Output the (X, Y) coordinate of the center of the cell containing the given text.  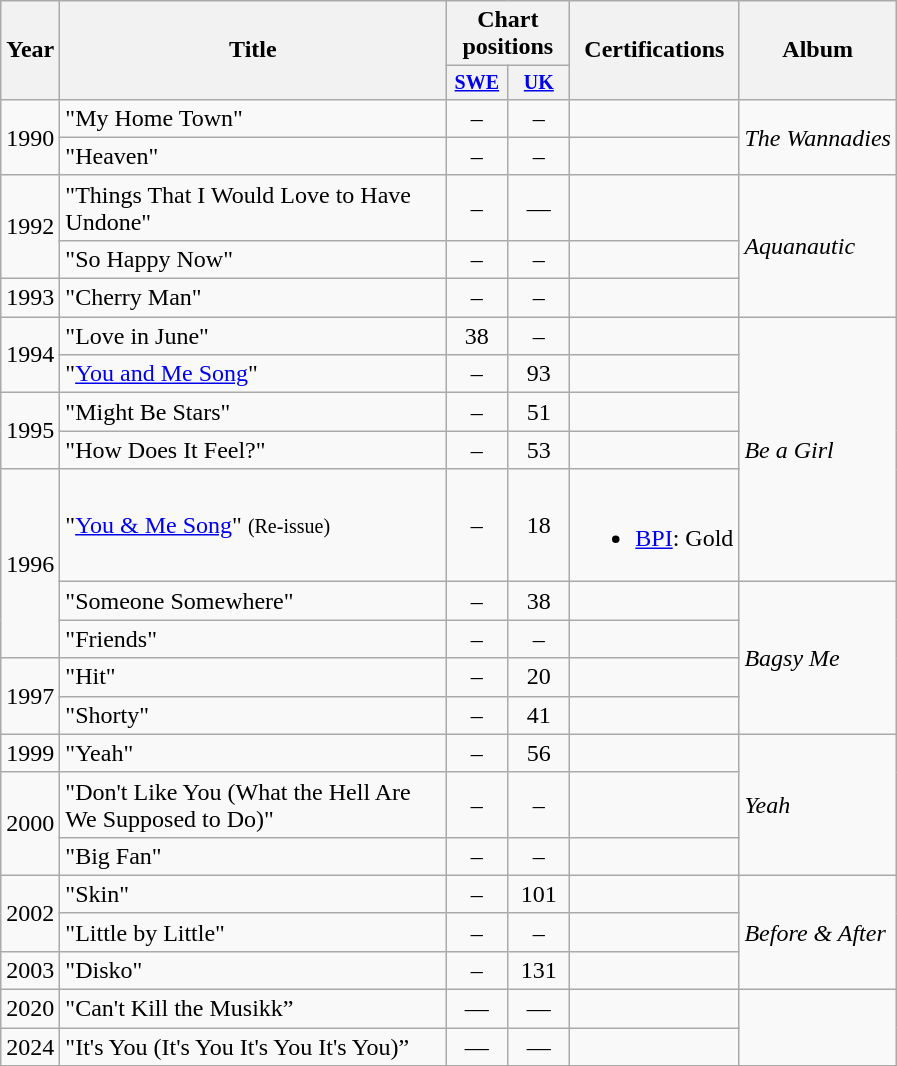
"Little by Little" (253, 932)
BPI: Gold (654, 526)
The Wannadies (818, 137)
Bagsy Me (818, 658)
"My Home Town" (253, 118)
"Might Be Stars" (253, 412)
1996 (30, 564)
2002 (30, 913)
1999 (30, 753)
2020 (30, 1009)
1990 (30, 137)
Aquanautic (818, 246)
Album (818, 50)
"You and Me Song" (253, 374)
Chart positions (508, 34)
SWE (477, 82)
53 (539, 450)
Title (253, 50)
1992 (30, 226)
"Things That I Would Love to Have Undone" (253, 208)
2024 (30, 1047)
"Big Fan" (253, 856)
51 (539, 412)
"Heaven" (253, 156)
"How Does It Feel?" (253, 450)
"Disko" (253, 970)
"So Happy Now" (253, 259)
2003 (30, 970)
"Love in June" (253, 336)
"Don't Like You (What the Hell Are We Supposed to Do)" (253, 804)
131 (539, 970)
41 (539, 715)
2000 (30, 824)
"Someone Somewhere" (253, 601)
1997 (30, 696)
"Shorty" (253, 715)
"Can't Kill the Musikk” (253, 1009)
18 (539, 526)
"Yeah" (253, 753)
56 (539, 753)
Certifications (654, 50)
"Cherry Man" (253, 298)
UK (539, 82)
Before & After (818, 932)
Yeah (818, 804)
"You & Me Song" (Re-issue) (253, 526)
20 (539, 677)
"It's You (It's You It's You It's You)” (253, 1047)
1993 (30, 298)
"Hit" (253, 677)
1994 (30, 355)
"Skin" (253, 894)
"Friends" (253, 639)
1995 (30, 431)
Year (30, 50)
Be a Girl (818, 450)
101 (539, 894)
93 (539, 374)
